Scan for the cell matching the given text and deliver its [X, Y] coordinate at center. 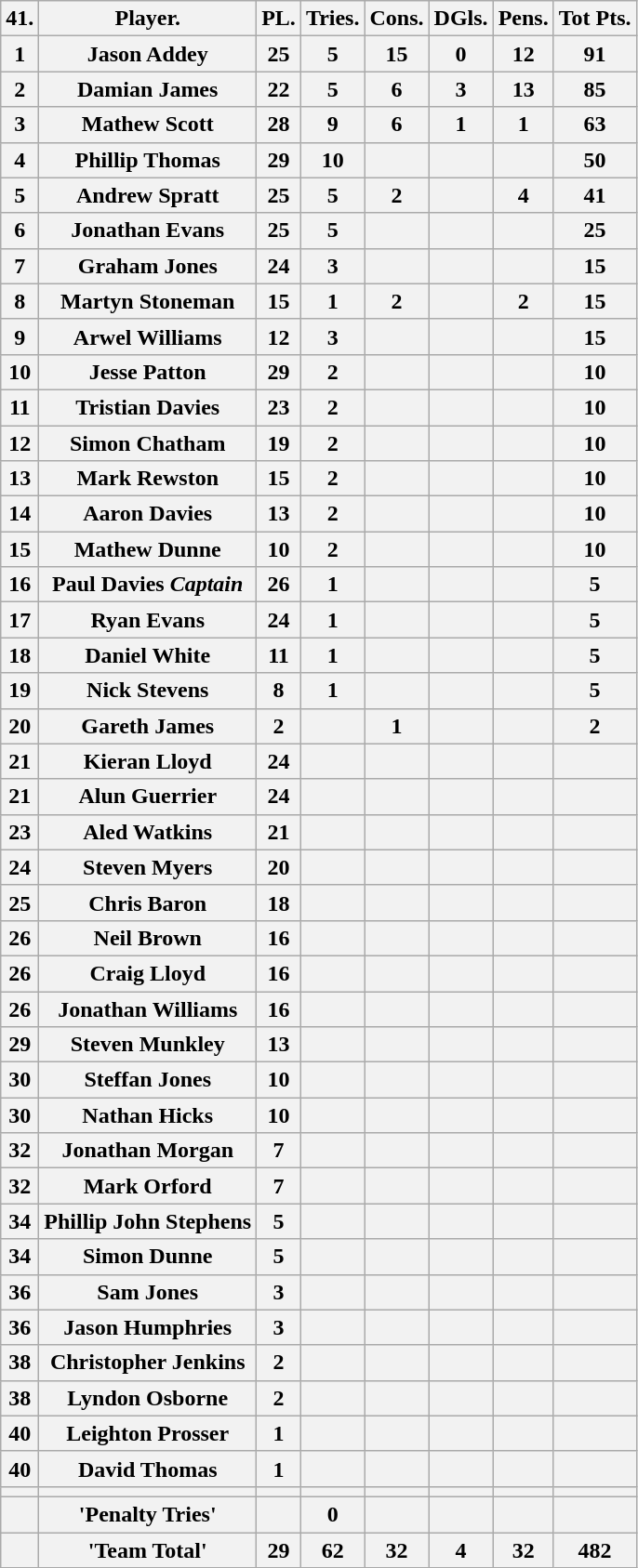
Player. [148, 19]
Andrew Spratt [148, 195]
Paul Davies Captain [148, 585]
Simon Dunne [148, 1257]
Chris Baron [148, 903]
Lyndon Osborne [148, 1398]
Alun Guerrier [148, 797]
Jonathan Evans [148, 231]
Jason Humphries [148, 1327]
Christopher Jenkins [148, 1363]
Daniel White [148, 655]
Nick Stevens [148, 691]
Kieran Lloyd [148, 761]
PL. [279, 19]
Steven Munkley [148, 1045]
Jesse Patton [148, 372]
17 [20, 620]
28 [279, 125]
482 [595, 1549]
Neil Brown [148, 938]
Mark Rewston [148, 479]
Arwel Williams [148, 336]
Tot Pts. [595, 19]
Ryan Evans [148, 620]
50 [595, 160]
41. [20, 19]
Mark Orford [148, 1186]
Pens. [523, 19]
Steffan Jones [148, 1080]
DGls. [461, 19]
Phillip Thomas [148, 160]
Aled Watkins [148, 832]
Phillip John Stephens [148, 1221]
Simon Chatham [148, 443]
41 [595, 195]
Jason Addey [148, 54]
Craig Lloyd [148, 973]
Martyn Stoneman [148, 301]
Cons. [396, 19]
14 [20, 514]
Mathew Dunne [148, 549]
Sam Jones [148, 1292]
Mathew Scott [148, 125]
Leighton Prosser [148, 1433]
Steven Myers [148, 867]
Tries. [333, 19]
Jonathan Morgan [148, 1151]
Aaron Davies [148, 514]
91 [595, 54]
Tristian Davies [148, 407]
'Team Total' [148, 1549]
Nathan Hicks [148, 1115]
'Penalty Tries' [148, 1514]
David Thomas [148, 1469]
63 [595, 125]
Graham Jones [148, 266]
22 [279, 89]
85 [595, 89]
Damian James [148, 89]
Jonathan Williams [148, 1008]
62 [333, 1549]
Gareth James [148, 726]
